Detect which cell encompasses the target text, then output its [x, y] center coordinate. 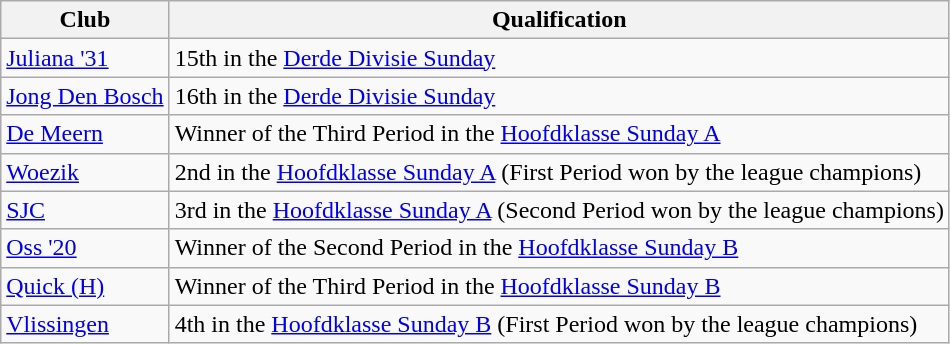
2nd in the Hoofdklasse Sunday A (First Period won by the league champions) [559, 172]
Winner of the Third Period in the Hoofdklasse Sunday B [559, 286]
Winner of the Third Period in the Hoofdklasse Sunday A [559, 134]
Qualification [559, 20]
Oss '20 [85, 248]
16th in the Derde Divisie Sunday [559, 96]
Woezik [85, 172]
Winner of the Second Period in the Hoofdklasse Sunday B [559, 248]
Quick (H) [85, 286]
4th in the Hoofdklasse Sunday B (First Period won by the league champions) [559, 324]
Jong Den Bosch [85, 96]
SJC [85, 210]
3rd in the Hoofdklasse Sunday A (Second Period won by the league champions) [559, 210]
15th in the Derde Divisie Sunday [559, 58]
Club [85, 20]
Vlissingen [85, 324]
Juliana '31 [85, 58]
De Meern [85, 134]
